Pinpoint the cell where the given text exists, returning its (X, Y) midpoint coordinate. 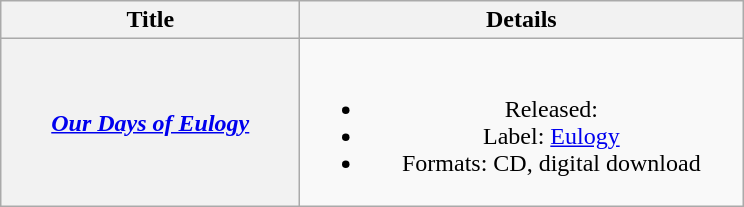
Our Days of Eulogy (150, 122)
Details (522, 20)
Title (150, 20)
Released: Label: EulogyFormats: CD, digital download (522, 122)
